Identify which cell holds the provided text, then report its (X, Y) central coordinate. 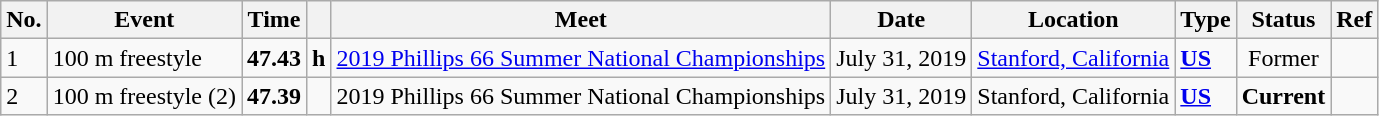
Type (1206, 20)
Location (1074, 20)
h (319, 58)
Date (902, 20)
100 m freestyle (144, 58)
Ref (1354, 20)
No. (24, 20)
47.39 (274, 96)
Event (144, 20)
100 m freestyle (2) (144, 96)
1 (24, 58)
47.43 (274, 58)
Meet (581, 20)
Status (1284, 20)
Time (274, 20)
Former (1284, 58)
Current (1284, 96)
2 (24, 96)
